Return the (x, y) coordinate for the center point of the cell that contains the specified text.  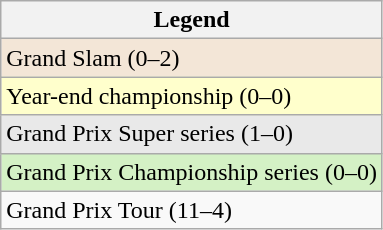
Grand Slam (0–2) (192, 58)
Year-end championship (0–0) (192, 96)
Grand Prix Championship series (0–0) (192, 172)
Legend (192, 20)
Grand Prix Super series (1–0) (192, 134)
Grand Prix Tour (11–4) (192, 210)
